Pinpoint the cell where the given text exists, returning its [x, y] midpoint coordinate. 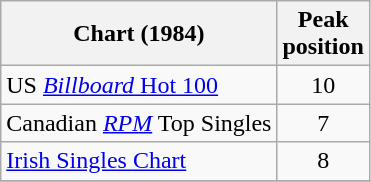
Peakposition [323, 34]
US Billboard Hot 100 [139, 85]
Irish Singles Chart [139, 161]
Canadian RPM Top Singles [139, 123]
Chart (1984) [139, 34]
7 [323, 123]
10 [323, 85]
8 [323, 161]
